Output the (X, Y) coordinate of the center of the cell containing the given text.  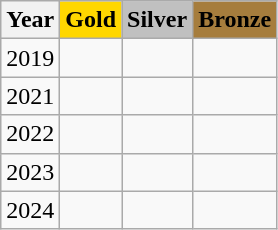
Year (30, 20)
2024 (30, 210)
Bronze (235, 20)
2019 (30, 58)
2021 (30, 96)
Silver (158, 20)
Gold (91, 20)
2023 (30, 172)
2022 (30, 134)
